Determine the (x, y) coordinate at the center of the cell enclosing the given text.  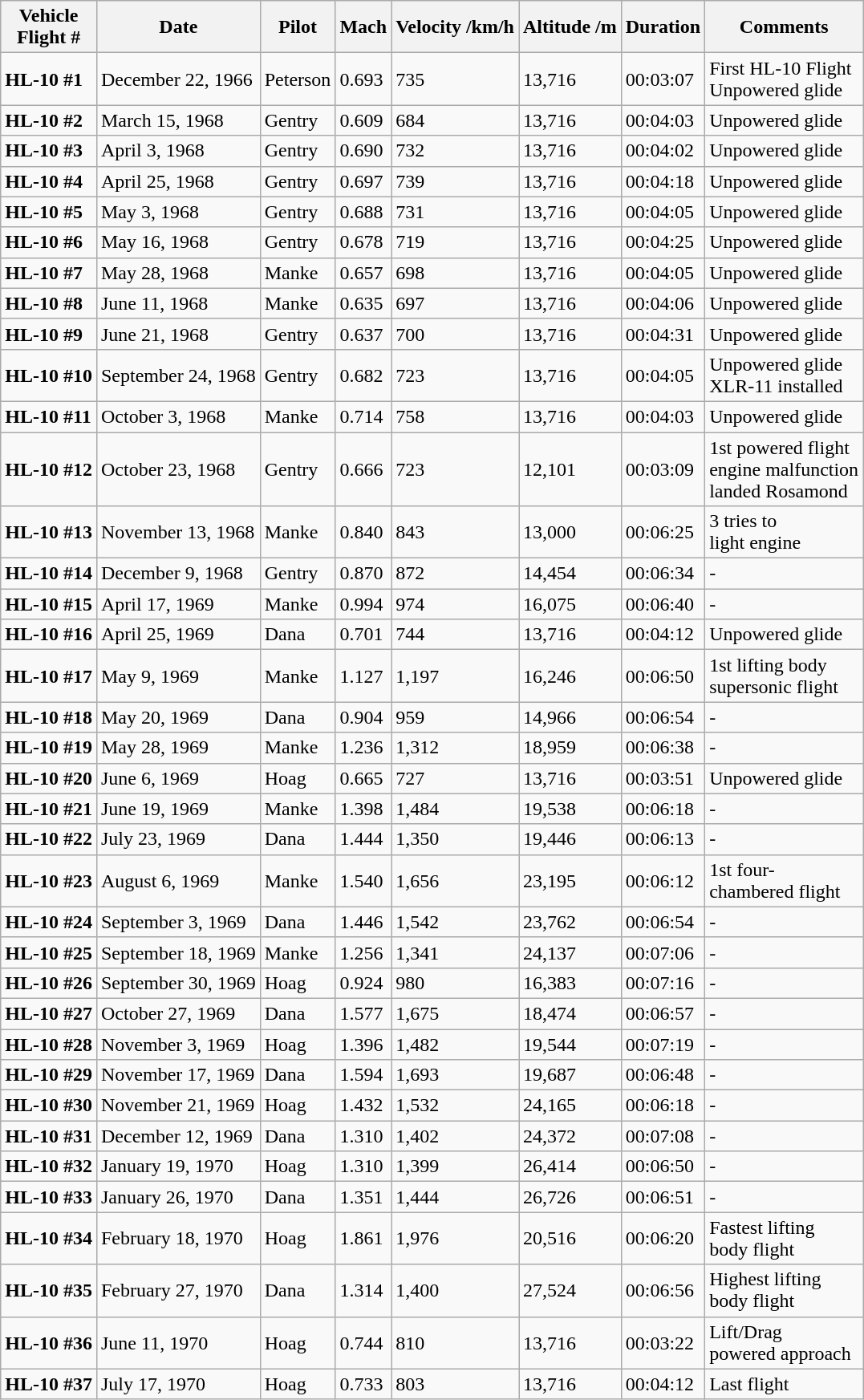
HL-10 #26 (49, 983)
HL-10 #14 (49, 574)
00:07:08 (663, 1136)
HL-10 #7 (49, 273)
0.690 (363, 151)
June 6, 1969 (178, 778)
HL-10 #19 (49, 748)
1.396 (363, 1044)
00:04:02 (663, 151)
00:03:09 (663, 469)
September 3, 1969 (178, 922)
739 (456, 181)
July 23, 1969 (178, 839)
HL-10 #21 (49, 809)
1.446 (363, 922)
February 27, 1970 (178, 1290)
September 18, 1969 (178, 952)
First HL-10 FlightUnpowered glide (785, 79)
00:06:48 (663, 1075)
24,137 (570, 952)
HL-10 #37 (49, 1384)
00:06:51 (663, 1197)
HL-10 #32 (49, 1167)
19,544 (570, 1044)
1,402 (456, 1136)
HL-10 #22 (49, 839)
HL-10 #36 (49, 1343)
0.678 (363, 242)
HL-10 #12 (49, 469)
1.861 (363, 1239)
HL-10 #1 (49, 79)
April 17, 1969 (178, 604)
803 (456, 1384)
HL-10 #3 (49, 151)
HL-10 #35 (49, 1290)
719 (456, 242)
731 (456, 212)
26,726 (570, 1197)
October 3, 1968 (178, 416)
HL-10 #10 (49, 375)
HL-10 #31 (49, 1136)
HL-10 #2 (49, 120)
April 25, 1969 (178, 635)
698 (456, 273)
23,762 (570, 922)
HL-10 #24 (49, 922)
12,101 (570, 469)
1.314 (363, 1290)
00:03:07 (663, 79)
0.714 (363, 416)
00:04:06 (663, 303)
1,399 (456, 1167)
November 17, 1969 (178, 1075)
September 30, 1969 (178, 983)
872 (456, 574)
18,474 (570, 1013)
810 (456, 1343)
VehicleFlight # (49, 27)
May 9, 1969 (178, 676)
November 3, 1969 (178, 1044)
732 (456, 151)
October 23, 1968 (178, 469)
1,482 (456, 1044)
Mach (363, 27)
14,454 (570, 574)
1,532 (456, 1106)
00:06:40 (663, 604)
980 (456, 983)
24,372 (570, 1136)
00:07:06 (663, 952)
0.635 (363, 303)
0.697 (363, 181)
December 9, 1968 (178, 574)
26,414 (570, 1167)
Unpowered glideXLR-11 installed (785, 375)
18,959 (570, 748)
HL-10 #13 (49, 533)
974 (456, 604)
00:07:19 (663, 1044)
May 20, 1969 (178, 717)
HL-10 #34 (49, 1239)
697 (456, 303)
16,246 (570, 676)
Velocity /km/h (456, 27)
HL-10 #11 (49, 416)
Highest liftingbody flight (785, 1290)
16,075 (570, 604)
December 22, 1966 (178, 79)
May 28, 1969 (178, 748)
24,165 (570, 1106)
HL-10 #15 (49, 604)
3 tries tolight engine (785, 533)
14,966 (570, 717)
00:03:51 (663, 778)
0.609 (363, 120)
00:06:25 (663, 533)
0.924 (363, 983)
October 27, 1969 (178, 1013)
1,976 (456, 1239)
HL-10 #30 (49, 1106)
April 25, 1968 (178, 181)
19,687 (570, 1075)
0.840 (363, 533)
August 6, 1969 (178, 881)
19,538 (570, 809)
HL-10 #23 (49, 881)
Date (178, 27)
HL-10 #20 (49, 778)
HL-10 #25 (49, 952)
758 (456, 416)
HL-10 #27 (49, 1013)
1,675 (456, 1013)
00:06:57 (663, 1013)
HL-10 #5 (49, 212)
1,542 (456, 922)
June 19, 1969 (178, 809)
0.693 (363, 79)
HL-10 #8 (49, 303)
00:06:13 (663, 839)
1,350 (456, 839)
January 26, 1970 (178, 1197)
1.256 (363, 952)
July 17, 1970 (178, 1384)
00:06:56 (663, 1290)
0.666 (363, 469)
HL-10 #33 (49, 1197)
HL-10 #6 (49, 242)
0.904 (363, 717)
1.444 (363, 839)
20,516 (570, 1239)
00:04:25 (663, 242)
Lift/Dragpowered approach (785, 1343)
23,195 (570, 881)
HL-10 #18 (49, 717)
1,656 (456, 881)
0.870 (363, 574)
1,444 (456, 1197)
1,312 (456, 748)
HL-10 #17 (49, 676)
1.540 (363, 881)
1.351 (363, 1197)
1.577 (363, 1013)
1.594 (363, 1075)
HL-10 #28 (49, 1044)
June 11, 1968 (178, 303)
Fastest liftingbody flight (785, 1239)
1,484 (456, 809)
April 3, 1968 (178, 151)
959 (456, 717)
0.688 (363, 212)
1st powered flightengine malfunctionlanded Rosamond (785, 469)
June 11, 1970 (178, 1343)
1,341 (456, 952)
May 28, 1968 (178, 273)
00:06:20 (663, 1239)
Comments (785, 27)
Pilot (298, 27)
0.701 (363, 635)
1st four-chambered flight (785, 881)
May 3, 1968 (178, 212)
0.657 (363, 273)
19,446 (570, 839)
1st lifting bodysupersonic flight (785, 676)
735 (456, 79)
January 19, 1970 (178, 1167)
0.994 (363, 604)
September 24, 1968 (178, 375)
843 (456, 533)
June 21, 1968 (178, 334)
February 18, 1970 (178, 1239)
Peterson (298, 79)
HL-10 #4 (49, 181)
00:06:34 (663, 574)
00:04:31 (663, 334)
1,197 (456, 676)
November 13, 1968 (178, 533)
Altitude /m (570, 27)
27,524 (570, 1290)
16,383 (570, 983)
00:06:38 (663, 748)
HL-10 #29 (49, 1075)
1,400 (456, 1290)
0.744 (363, 1343)
1.127 (363, 676)
13,000 (570, 533)
00:03:22 (663, 1343)
700 (456, 334)
HL-10 #9 (49, 334)
March 15, 1968 (178, 120)
HL-10 #16 (49, 635)
May 16, 1968 (178, 242)
00:06:12 (663, 881)
684 (456, 120)
December 12, 1969 (178, 1136)
November 21, 1969 (178, 1106)
727 (456, 778)
00:04:18 (663, 181)
Last flight (785, 1384)
00:07:16 (663, 983)
1.236 (363, 748)
0.665 (363, 778)
0.637 (363, 334)
1,693 (456, 1075)
Duration (663, 27)
1.398 (363, 809)
744 (456, 635)
1.432 (363, 1106)
0.733 (363, 1384)
0.682 (363, 375)
